Identify which cell holds the provided text, then report its [x, y] central coordinate. 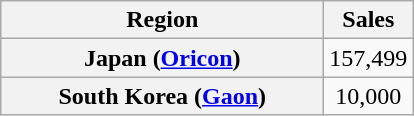
Sales [368, 20]
Japan (Oricon) [162, 58]
South Korea (Gaon) [162, 96]
Region [162, 20]
157,499 [368, 58]
10,000 [368, 96]
